Pinpoint the cell where the given text exists, returning its (X, Y) midpoint coordinate. 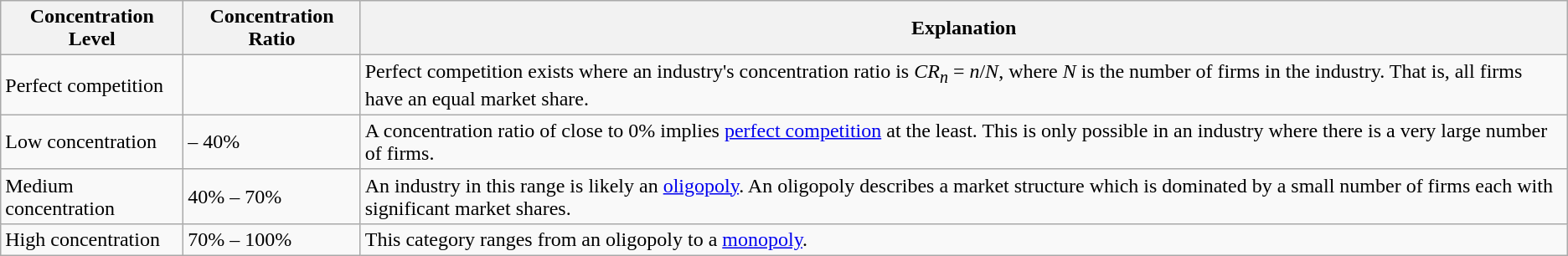
Perfect competition (92, 85)
This category ranges from an oligopoly to a monopoly. (963, 239)
Concentration Ratio (271, 28)
High concentration (92, 239)
Low concentration (92, 142)
70% – 100% (271, 239)
40% – 70% (271, 196)
Concentration Level (92, 28)
Medium concentration (92, 196)
Explanation (963, 28)
– 40% (271, 142)
